Identify which cell holds the provided text, then report its (x, y) central coordinate. 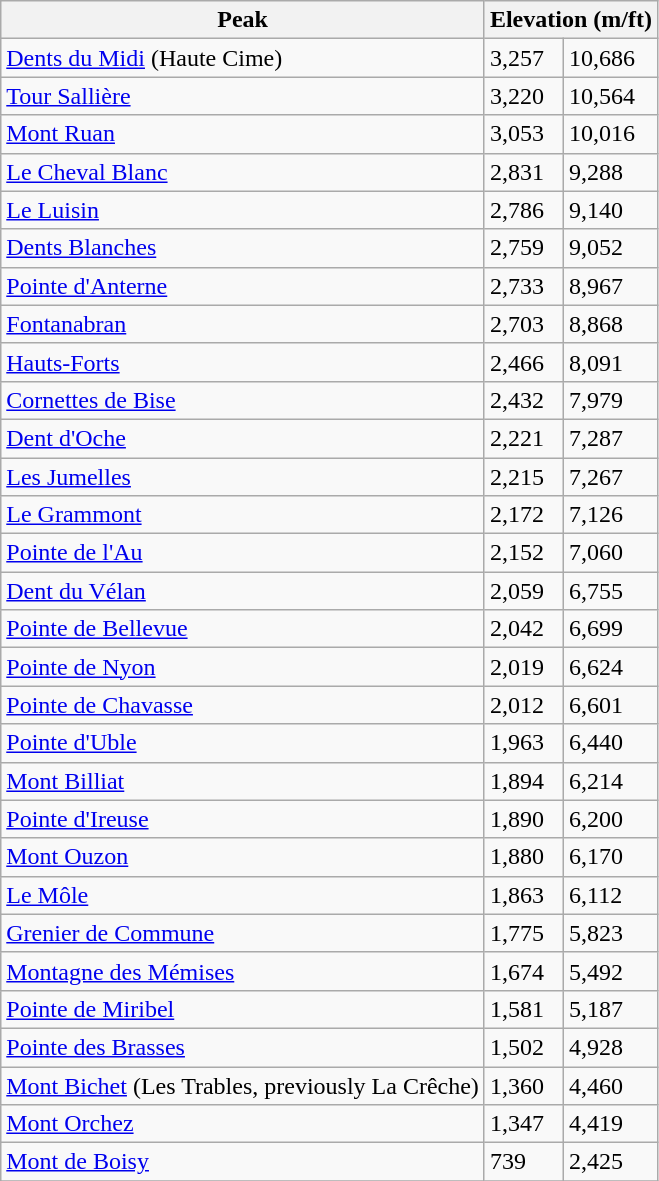
8,868 (611, 324)
Mont Orchez (243, 1124)
Pointe de l'Au (243, 553)
Peak (243, 20)
8,967 (611, 286)
3,220 (524, 96)
1,502 (524, 1047)
1,674 (524, 971)
5,187 (611, 1009)
6,112 (611, 895)
2,703 (524, 324)
9,140 (611, 210)
1,963 (524, 743)
7,979 (611, 400)
1,890 (524, 819)
Les Jumelles (243, 477)
2,733 (524, 286)
1,775 (524, 933)
2,215 (524, 477)
Pointe de Bellevue (243, 629)
Dents du Midi (Haute Cime) (243, 58)
10,016 (611, 134)
Dent du Vélan (243, 591)
Pointe d'Uble (243, 743)
2,425 (611, 1162)
6,624 (611, 667)
10,564 (611, 96)
Dents Blanches (243, 248)
4,460 (611, 1085)
Le Môle (243, 895)
1,347 (524, 1124)
7,126 (611, 515)
3,053 (524, 134)
Pointe d'Ireuse (243, 819)
7,267 (611, 477)
7,060 (611, 553)
2,759 (524, 248)
6,755 (611, 591)
6,601 (611, 705)
Pointe de Chavasse (243, 705)
9,288 (611, 172)
Hauts-Forts (243, 362)
Mont Billiat (243, 781)
Mont Bichet (Les Trables, previously La Crêche) (243, 1085)
Dent d'Oche (243, 438)
Elevation (m/ft) (570, 20)
10,686 (611, 58)
Le Luisin (243, 210)
8,091 (611, 362)
2,786 (524, 210)
Mont de Boisy (243, 1162)
4,928 (611, 1047)
6,214 (611, 781)
7,287 (611, 438)
Mont Ouzon (243, 857)
6,200 (611, 819)
6,170 (611, 857)
2,432 (524, 400)
1,880 (524, 857)
6,440 (611, 743)
2,172 (524, 515)
Fontanabran (243, 324)
3,257 (524, 58)
2,019 (524, 667)
5,492 (611, 971)
739 (524, 1162)
4,419 (611, 1124)
Mont Ruan (243, 134)
Pointe de Nyon (243, 667)
Cornettes de Bise (243, 400)
Pointe d'Anterne (243, 286)
1,894 (524, 781)
2,831 (524, 172)
9,052 (611, 248)
Le Cheval Blanc (243, 172)
5,823 (611, 933)
Pointe des Brasses (243, 1047)
Grenier de Commune (243, 933)
2,221 (524, 438)
6,699 (611, 629)
2,059 (524, 591)
Pointe de Miribel (243, 1009)
Le Grammont (243, 515)
Montagne des Mémises (243, 971)
Tour Sallière (243, 96)
1,863 (524, 895)
2,042 (524, 629)
2,152 (524, 553)
1,360 (524, 1085)
2,012 (524, 705)
1,581 (524, 1009)
2,466 (524, 362)
